From the cell containing the given text, extract its center point as [x, y] coordinate. 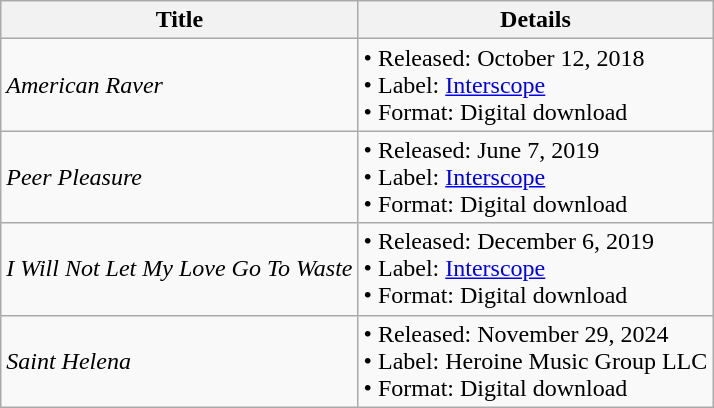
• Released: June 7, 2019• Label: Interscope• Format: Digital download [536, 177]
Details [536, 20]
• Released: October 12, 2018• Label: Interscope• Format: Digital download [536, 85]
American Raver [180, 85]
Peer Pleasure [180, 177]
I Will Not Let My Love Go To Waste [180, 269]
• Released: December 6, 2019• Label: Interscope• Format: Digital download [536, 269]
Title [180, 20]
• Released: November 29, 2024• Label: Heroine Music Group LLC• Format: Digital download [536, 361]
Saint Helena [180, 361]
